Determine the [X, Y] coordinate at the center of the cell enclosing the given text.  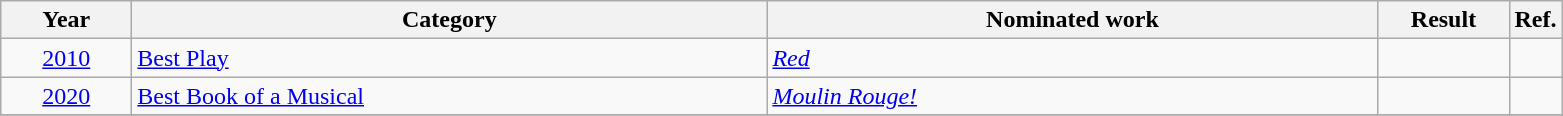
Best Book of a Musical [450, 96]
Year [66, 20]
Best Play [450, 58]
Nominated work [1072, 20]
Moulin Rouge! [1072, 96]
2020 [66, 96]
Red [1072, 58]
Ref. [1536, 20]
2010 [66, 58]
Result [1444, 20]
Category [450, 20]
